Output the [X, Y] coordinate of the center of the cell containing the given text.  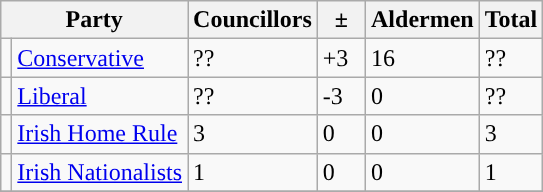
Total [511, 20]
-3 [341, 96]
Aldermen [423, 20]
Liberal [100, 96]
Councillors [253, 20]
+3 [341, 58]
Conservative [100, 58]
16 [423, 58]
Party [94, 20]
± [341, 20]
Irish Nationalists [100, 172]
Irish Home Rule [100, 134]
